For the text-containing cell, return its midpoint in [x, y] coordinate format. 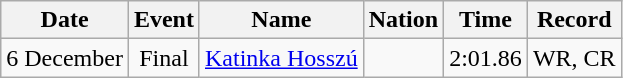
Date [65, 20]
Time [486, 20]
2:01.86 [486, 58]
Record [574, 20]
6 December [65, 58]
Katinka Hosszú [281, 58]
Name [281, 20]
Nation [403, 20]
Final [164, 58]
Event [164, 20]
WR, CR [574, 58]
